From the cell containing the given text, extract its center point as (x, y) coordinate. 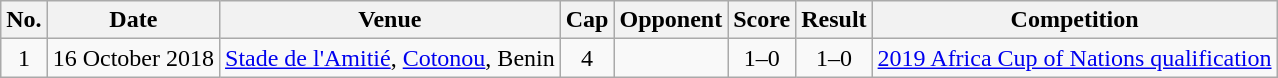
No. (24, 20)
2019 Africa Cup of Nations qualification (1074, 58)
Cap (587, 20)
Result (834, 20)
Opponent (671, 20)
Venue (390, 20)
Date (133, 20)
Stade de l'Amitié, Cotonou, Benin (390, 58)
16 October 2018 (133, 58)
Competition (1074, 20)
Score (762, 20)
1 (24, 58)
4 (587, 58)
